Return [X, Y] of the center of cell containing provided text 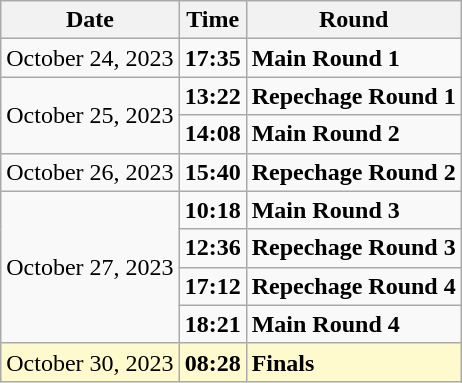
October 30, 2023 [90, 362]
08:28 [212, 362]
10:18 [212, 210]
17:35 [212, 58]
October 27, 2023 [90, 267]
14:08 [212, 134]
Date [90, 20]
Repechage Round 2 [354, 172]
12:36 [212, 248]
October 26, 2023 [90, 172]
Round [354, 20]
Main Round 1 [354, 58]
Repechage Round 4 [354, 286]
Repechage Round 3 [354, 248]
October 24, 2023 [90, 58]
13:22 [212, 96]
Main Round 3 [354, 210]
18:21 [212, 324]
15:40 [212, 172]
Main Round 4 [354, 324]
17:12 [212, 286]
Time [212, 20]
Finals [354, 362]
October 25, 2023 [90, 115]
Repechage Round 1 [354, 96]
Main Round 2 [354, 134]
